From the cell containing the given text, extract its center point as [X, Y] coordinate. 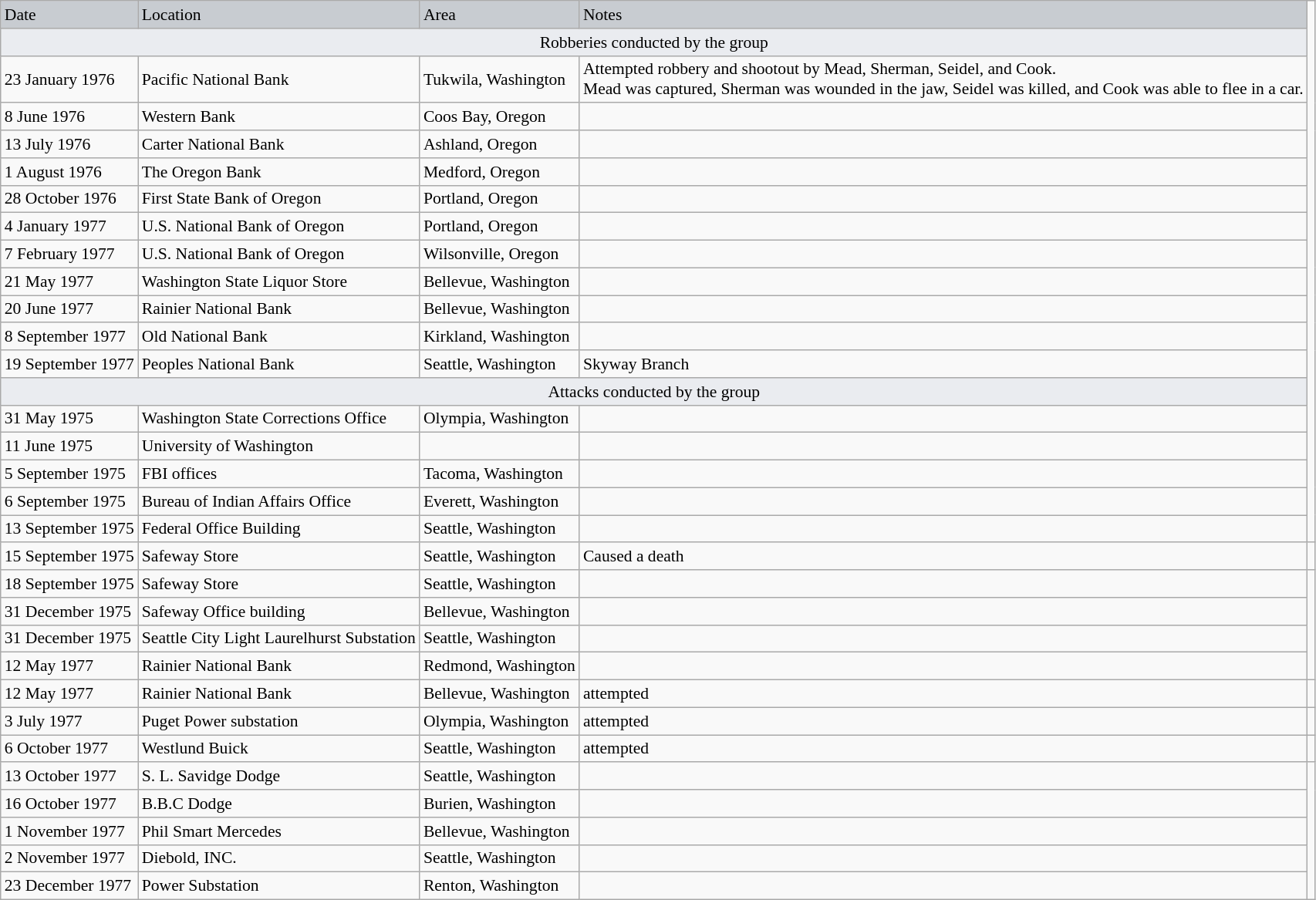
4 January 1977 [69, 227]
Coos Bay, Oregon [500, 117]
23 December 1977 [69, 886]
1 August 1976 [69, 172]
S. L. Savidge Dodge [279, 777]
8 June 1976 [69, 117]
Ashland, Oregon [500, 144]
Diebold, INC. [279, 858]
3 July 1977 [69, 721]
Phil Smart Mercedes [279, 831]
6 October 1977 [69, 749]
First State Bank of Oregon [279, 199]
11 June 1975 [69, 447]
Westlund Buick [279, 749]
Date [69, 15]
Western Bank [279, 117]
2 November 1977 [69, 858]
28 October 1976 [69, 199]
Caused a death [943, 557]
5 September 1975 [69, 474]
Skyway Branch [943, 364]
Power Substation [279, 886]
Area [500, 15]
Attacks conducted by the group [654, 392]
Kirkland, Washington [500, 337]
20 June 1977 [69, 309]
FBI offices [279, 474]
18 September 1975 [69, 584]
Pacific National Bank [279, 79]
Redmond, Washington [500, 666]
Burien, Washington [500, 804]
8 September 1977 [69, 337]
The Oregon Bank [279, 172]
Robberies conducted by the group [654, 42]
Renton, Washington [500, 886]
Tacoma, Washington [500, 474]
Federal Office Building [279, 529]
Wilsonville, Oregon [500, 254]
Notes [943, 15]
7 February 1977 [69, 254]
Everett, Washington [500, 501]
15 September 1975 [69, 557]
Safeway Office building [279, 612]
Washington State Liquor Store [279, 281]
13 September 1975 [69, 529]
Location [279, 15]
B.B.C Dodge [279, 804]
16 October 1977 [69, 804]
13 July 1976 [69, 144]
1 November 1977 [69, 831]
Washington State Corrections Office [279, 419]
Tukwila, Washington [500, 79]
6 September 1975 [69, 501]
Carter National Bank [279, 144]
23 January 1976 [69, 79]
21 May 1977 [69, 281]
Seattle City Light Laurelhurst Substation [279, 639]
31 May 1975 [69, 419]
Medford, Oregon [500, 172]
Bureau of Indian Affairs Office [279, 501]
19 September 1977 [69, 364]
Peoples National Bank [279, 364]
University of Washington [279, 447]
Old National Bank [279, 337]
Puget Power substation [279, 721]
13 October 1977 [69, 777]
